Output the (X, Y) coordinate of the center of the cell containing the given text.  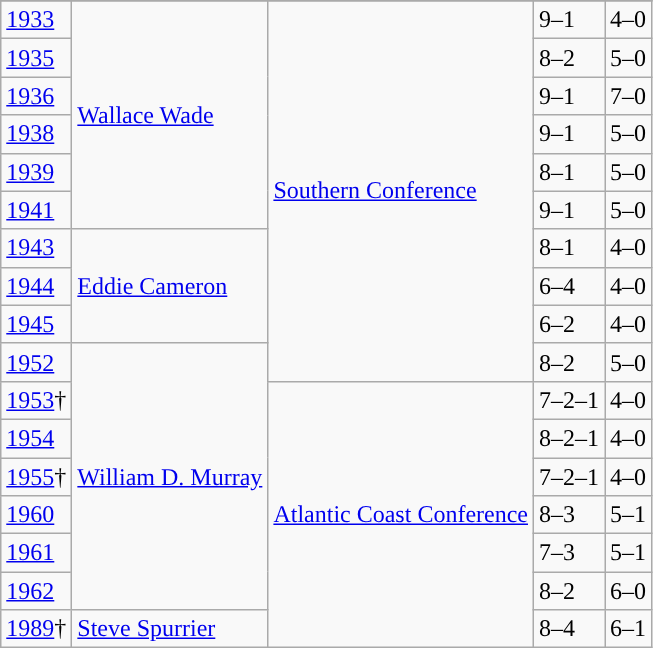
1941 (36, 210)
1961 (36, 553)
1943 (36, 248)
1955† (36, 477)
1939 (36, 172)
1936 (36, 96)
1954 (36, 438)
1938 (36, 134)
7–3 (570, 553)
1952 (36, 362)
6–1 (628, 629)
7–0 (628, 96)
1953† (36, 400)
1960 (36, 515)
Wallace Wade (170, 115)
Steve Spurrier (170, 629)
Eddie Cameron (170, 286)
1989† (36, 629)
8–3 (570, 515)
6–0 (628, 591)
1945 (36, 324)
1962 (36, 591)
8–2–1 (570, 438)
Atlantic Coast Conference (401, 514)
6–4 (570, 286)
William D. Murray (170, 476)
1935 (36, 58)
8–4 (570, 629)
1944 (36, 286)
6–2 (570, 324)
Southern Conference (401, 192)
1933 (36, 20)
